Identify which cell holds the provided text, then report its [X, Y] central coordinate. 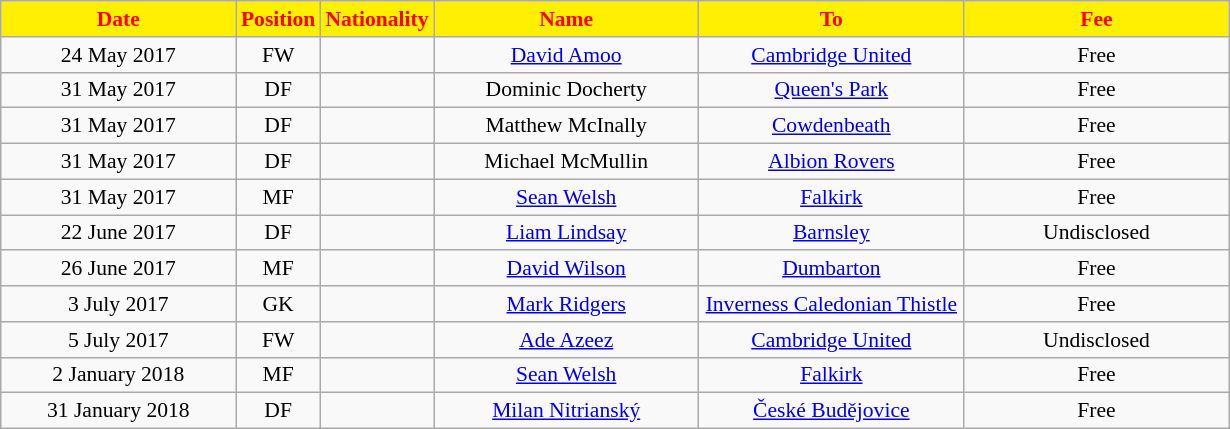
5 July 2017 [118, 340]
Date [118, 19]
3 July 2017 [118, 304]
To [832, 19]
Queen's Park [832, 90]
Inverness Caledonian Thistle [832, 304]
David Amoo [566, 55]
Barnsley [832, 233]
Matthew McInally [566, 126]
Michael McMullin [566, 162]
GK [278, 304]
Dominic Docherty [566, 90]
David Wilson [566, 269]
Cowdenbeath [832, 126]
Nationality [376, 19]
Liam Lindsay [566, 233]
24 May 2017 [118, 55]
Milan Nitrianský [566, 411]
Mark Ridgers [566, 304]
České Budějovice [832, 411]
26 June 2017 [118, 269]
Fee [1096, 19]
2 January 2018 [118, 375]
Name [566, 19]
Position [278, 19]
31 January 2018 [118, 411]
Ade Azeez [566, 340]
Albion Rovers [832, 162]
22 June 2017 [118, 233]
Dumbarton [832, 269]
